Search for the cell housing the specified text and yield its (X, Y) center coordinate. 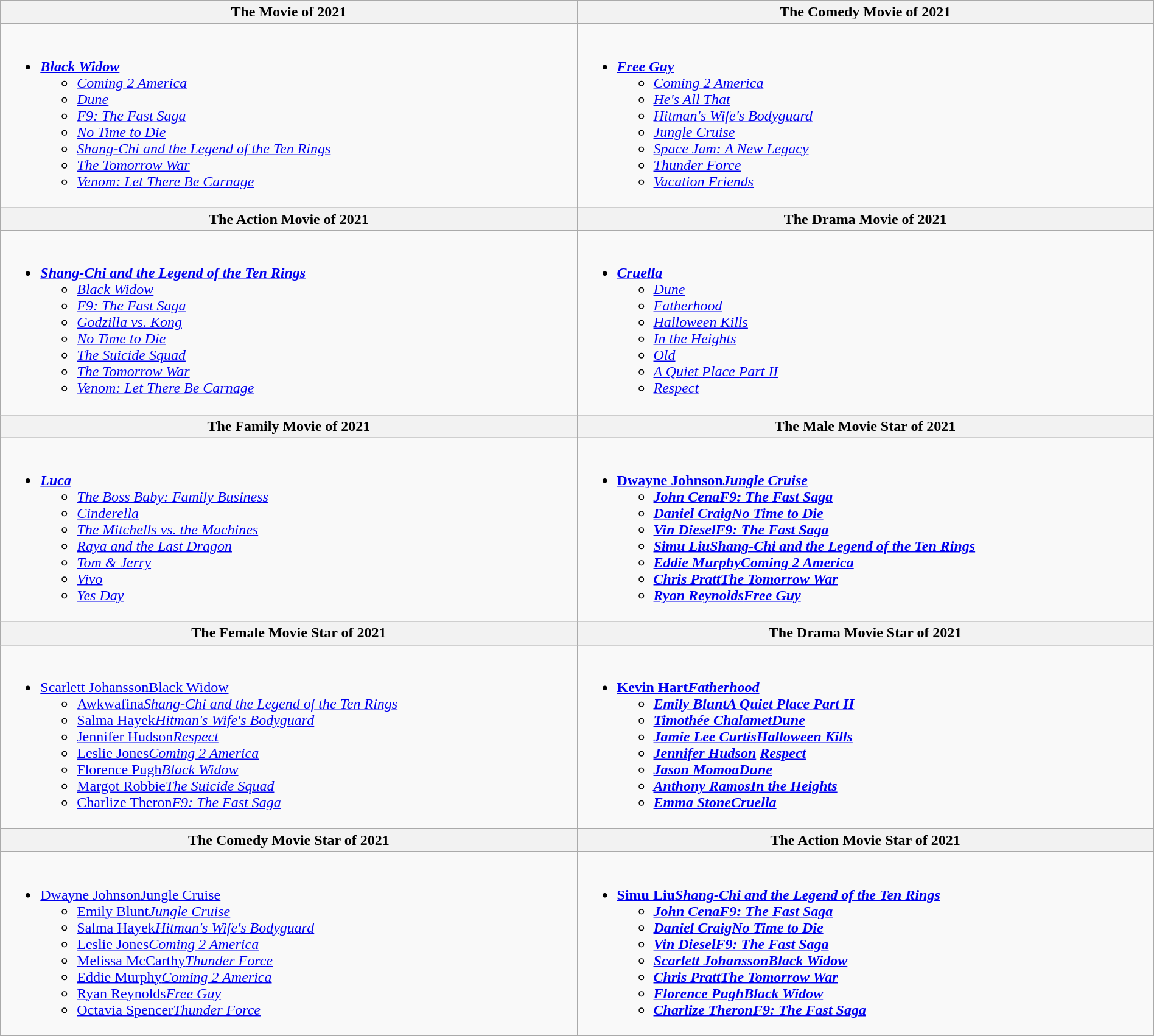
Black WidowComing 2 AmericaDuneF9: The Fast SagaNo Time to DieShang-Chi and the Legend of the Ten RingsThe Tomorrow WarVenom: Let There Be Carnage (288, 116)
The Family Movie of 2021 (288, 426)
The Comedy Movie Star of 2021 (288, 840)
The Female Movie Star of 2021 (288, 633)
The Movie of 2021 (288, 12)
The Drama Movie Star of 2021 (865, 633)
The Comedy Movie of 2021 (865, 12)
The Action Movie of 2021 (288, 219)
LucaThe Boss Baby: Family BusinessCinderellaThe Mitchells vs. the MachinesRaya and the Last DragonTom & JerryVivoYes Day (288, 530)
The Drama Movie of 2021 (865, 219)
Free GuyComing 2 AmericaHe's All ThatHitman's Wife's BodyguardJungle CruiseSpace Jam: A New LegacyThunder ForceVacation Friends (865, 116)
The Action Movie Star of 2021 (865, 840)
CruellaDuneFatherhoodHalloween KillsIn the HeightsOldA Quiet Place Part IIRespect (865, 323)
The Male Movie Star of 2021 (865, 426)
